Find where the given text appears and provide that cell's center as [X, Y] coordinate. 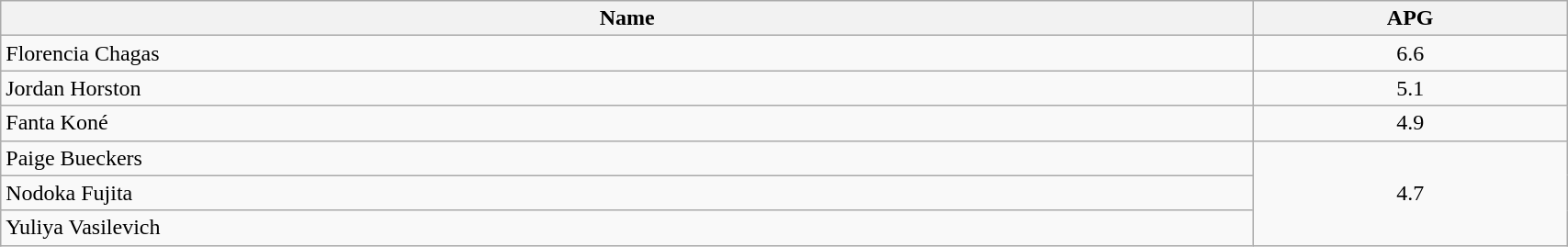
APG [1411, 18]
4.9 [1411, 123]
Paige Bueckers [627, 158]
Jordan Horston [627, 88]
Florencia Chagas [627, 53]
4.7 [1411, 193]
6.6 [1411, 53]
Name [627, 18]
Yuliya Vasilevich [627, 228]
5.1 [1411, 88]
Nodoka Fujita [627, 193]
Fanta Koné [627, 123]
